Detect which cell encompasses the target text, then output its [X, Y] center coordinate. 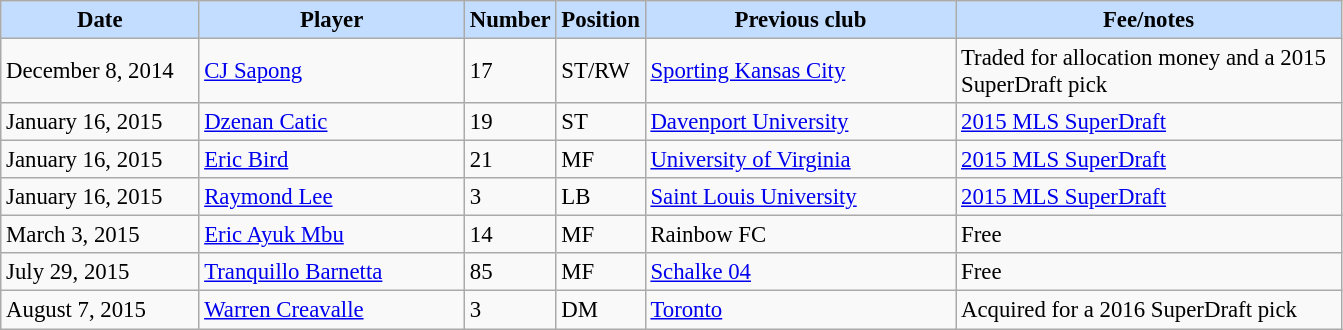
14 [510, 235]
DM [600, 310]
CJ Sapong [332, 72]
University of Virginia [800, 160]
17 [510, 72]
Eric Bird [332, 160]
19 [510, 122]
Warren Creavalle [332, 310]
Saint Louis University [800, 197]
Rainbow FC [800, 235]
Date [100, 20]
ST [600, 122]
Tranquillo Barnetta [332, 273]
Sporting Kansas City [800, 72]
Position [600, 20]
December 8, 2014 [100, 72]
21 [510, 160]
Schalke 04 [800, 273]
Acquired for a 2016 SuperDraft pick [1149, 310]
Dzenan Catic [332, 122]
ST/RW [600, 72]
March 3, 2015 [100, 235]
Traded for allocation money and a 2015 SuperDraft pick [1149, 72]
Raymond Lee [332, 197]
Player [332, 20]
LB [600, 197]
August 7, 2015 [100, 310]
Previous club [800, 20]
July 29, 2015 [100, 273]
Davenport University [800, 122]
Toronto [800, 310]
Fee/notes [1149, 20]
Number [510, 20]
85 [510, 273]
Eric Ayuk Mbu [332, 235]
